Extract the [X, Y] coordinate from the center of the cell holding the provided text.  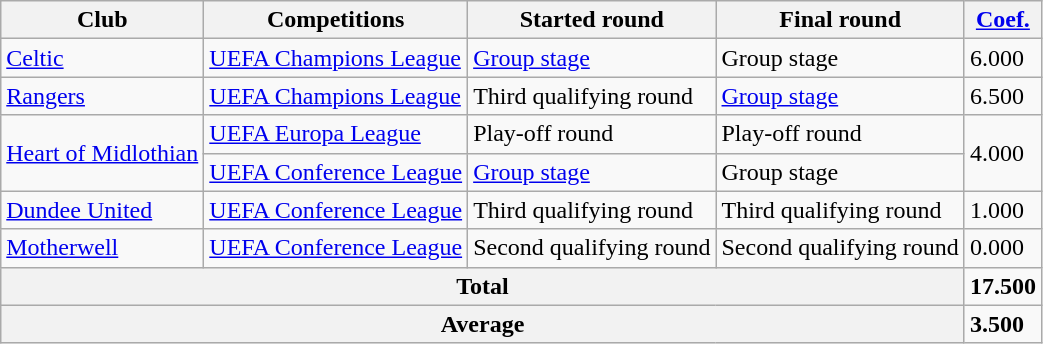
Rangers [102, 96]
Dundee United [102, 210]
6.500 [1002, 96]
Motherwell [102, 248]
Started round [592, 20]
Total [483, 286]
Average [483, 324]
1.000 [1002, 210]
6.000 [1002, 58]
4.000 [1002, 153]
UEFA Europa League [336, 134]
Coef. [1002, 20]
Club [102, 20]
Heart of Midlothian [102, 153]
Celtic [102, 58]
0.000 [1002, 248]
17.500 [1002, 286]
3.500 [1002, 324]
Competitions [336, 20]
Final round [840, 20]
